Provide the (x, y) coordinate of the cell's center where the given text is located.  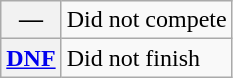
DNF (31, 58)
— (31, 20)
Did not compete (146, 20)
Did not finish (146, 58)
